Return the (X, Y) coordinate for the center point of the cell that contains the specified text.  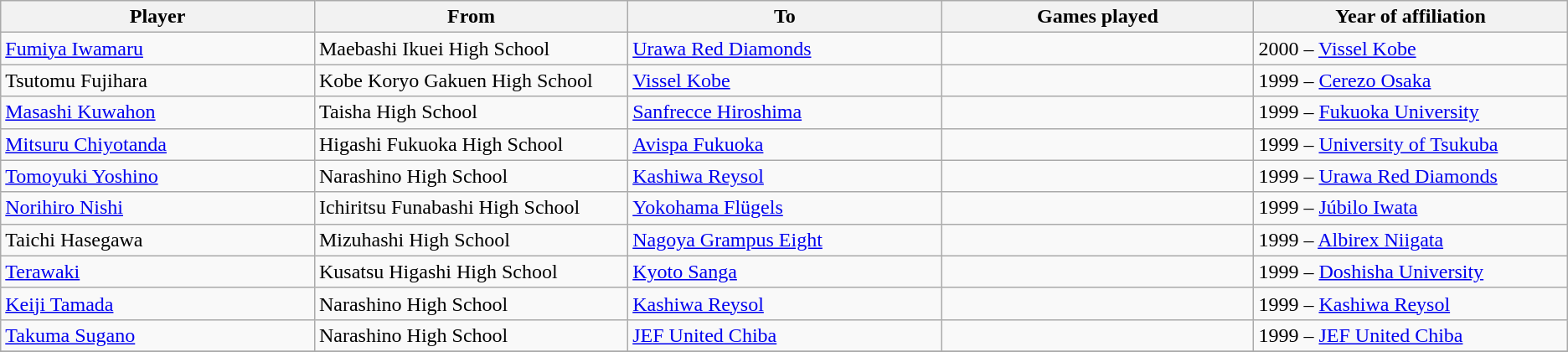
1999 – Fukuoka University (1411, 112)
Terawaki (157, 272)
1999 – Cerezo Osaka (1411, 80)
Maebashi Ikuei High School (471, 49)
Tsutomu Fujihara (157, 80)
Player (157, 17)
1999 – Urawa Red Diamonds (1411, 176)
Mizuhashi High School (471, 240)
Sanfrecce Hiroshima (785, 112)
1999 – University of Tsukuba (1411, 144)
Year of affiliation (1411, 17)
1999 – Albirex Niigata (1411, 240)
Kusatsu Higashi High School (471, 272)
Yokohama Flügels (785, 208)
Vissel Kobe (785, 80)
Ichiritsu Funabashi High School (471, 208)
Norihiro Nishi (157, 208)
JEF United Chiba (785, 335)
1999 – Júbilo Iwata (1411, 208)
Urawa Red Diamonds (785, 49)
Taisha High School (471, 112)
Takuma Sugano (157, 335)
To (785, 17)
Fumiya Iwamaru (157, 49)
Keiji Tamada (157, 303)
Higashi Fukuoka High School (471, 144)
Masashi Kuwahon (157, 112)
2000 – Vissel Kobe (1411, 49)
Taichi Hasegawa (157, 240)
Nagoya Grampus Eight (785, 240)
Kobe Koryo Gakuen High School (471, 80)
Tomoyuki Yoshino (157, 176)
1999 – Kashiwa Reysol (1411, 303)
Avispa Fukuoka (785, 144)
Mitsuru Chiyotanda (157, 144)
Kyoto Sanga (785, 272)
1999 – JEF United Chiba (1411, 335)
Games played (1097, 17)
1999 – Doshisha University (1411, 272)
From (471, 17)
